Detect which cell encompasses the target text, then output its (x, y) center coordinate. 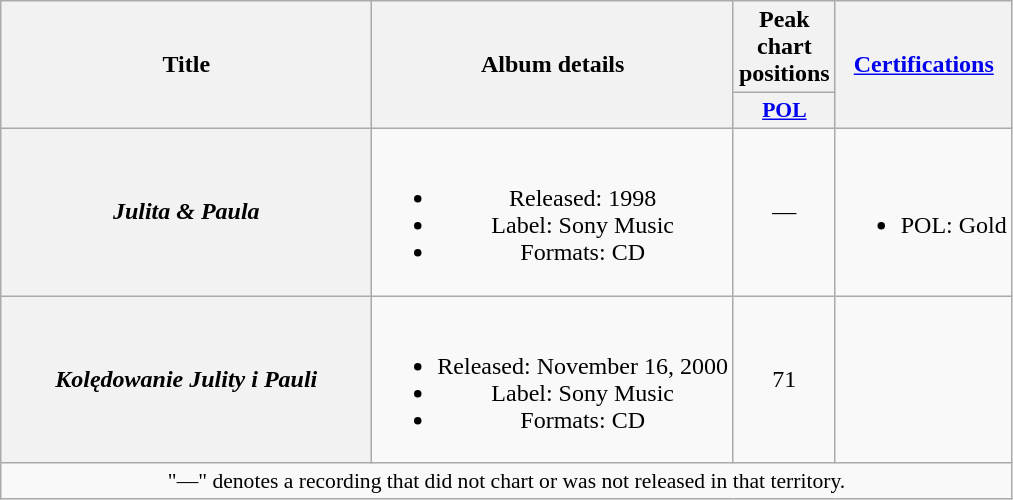
Released: 1998Label: Sony MusicFormats: CD (553, 212)
POL (784, 111)
— (784, 212)
Certifications (924, 65)
POL: Gold (924, 212)
Julita & Paula (186, 212)
Title (186, 65)
Peak chart positions (784, 47)
71 (784, 380)
"—" denotes a recording that did not chart or was not released in that territory. (507, 481)
Kolędowanie Julity i Pauli (186, 380)
Album details (553, 65)
Released: November 16, 2000Label: Sony MusicFormats: CD (553, 380)
